Find where the given text appears and provide that cell's center as [x, y] coordinate. 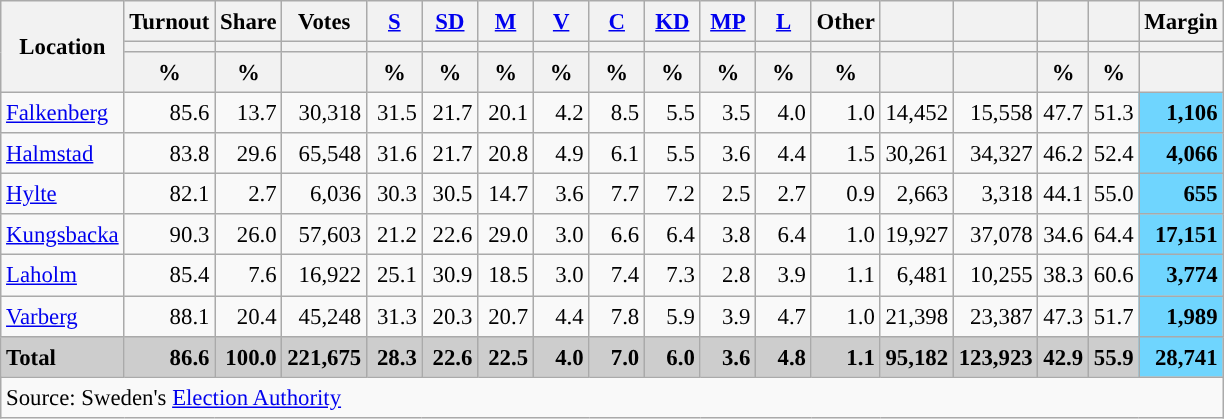
21,398 [916, 316]
7.2 [673, 194]
2,663 [916, 194]
29.6 [248, 154]
1.5 [846, 154]
20.7 [506, 316]
0.9 [846, 194]
Halmstad [62, 154]
SD [450, 22]
1,989 [1181, 316]
7.6 [248, 276]
16,922 [324, 276]
Laholm [62, 276]
20.8 [506, 154]
Turnout [170, 22]
46.2 [1063, 154]
MP [728, 22]
221,675 [324, 356]
3,774 [1181, 276]
65,548 [324, 154]
20.4 [248, 316]
22.5 [506, 356]
Source: Sweden's Election Authority [612, 398]
30,318 [324, 114]
6,481 [916, 276]
26.0 [248, 234]
Votes [324, 22]
21.2 [395, 234]
2.8 [728, 276]
28.3 [395, 356]
42.9 [1063, 356]
6.0 [673, 356]
55.0 [1113, 194]
1,106 [1181, 114]
38.3 [1063, 276]
25.1 [395, 276]
Total [62, 356]
28,741 [1181, 356]
85.4 [170, 276]
57,603 [324, 234]
83.8 [170, 154]
3,318 [996, 194]
4,066 [1181, 154]
4.9 [561, 154]
Location [62, 47]
19,927 [916, 234]
55.9 [1113, 356]
64.4 [1113, 234]
95,182 [916, 356]
S [395, 22]
86.6 [170, 356]
100.0 [248, 356]
45,248 [324, 316]
Hylte [62, 194]
29.0 [506, 234]
90.3 [170, 234]
6.6 [617, 234]
20.1 [506, 114]
10,255 [996, 276]
4.8 [784, 356]
30.9 [450, 276]
5.9 [673, 316]
4.2 [561, 114]
15,558 [996, 114]
85.6 [170, 114]
14,452 [916, 114]
37,078 [996, 234]
82.1 [170, 194]
Varberg [62, 316]
V [561, 22]
M [506, 22]
34.6 [1063, 234]
47.3 [1063, 316]
51.3 [1113, 114]
44.1 [1063, 194]
30,261 [916, 154]
34,327 [996, 154]
18.5 [506, 276]
7.8 [617, 316]
Margin [1181, 22]
13.7 [248, 114]
31.5 [395, 114]
14.7 [506, 194]
2.5 [728, 194]
7.3 [673, 276]
52.4 [1113, 154]
4.7 [784, 316]
47.7 [1063, 114]
8.5 [617, 114]
7.0 [617, 356]
17,151 [1181, 234]
31.3 [395, 316]
88.1 [170, 316]
31.6 [395, 154]
51.7 [1113, 316]
Share [248, 22]
30.3 [395, 194]
6.1 [617, 154]
60.6 [1113, 276]
KD [673, 22]
3.8 [728, 234]
30.5 [450, 194]
6,036 [324, 194]
123,923 [996, 356]
C [617, 22]
Other [846, 22]
Falkenberg [62, 114]
7.7 [617, 194]
Kungsbacka [62, 234]
23,387 [996, 316]
655 [1181, 194]
L [784, 22]
7.4 [617, 276]
3.5 [728, 114]
20.3 [450, 316]
